Identify which cell holds the provided text, then report its [X, Y] central coordinate. 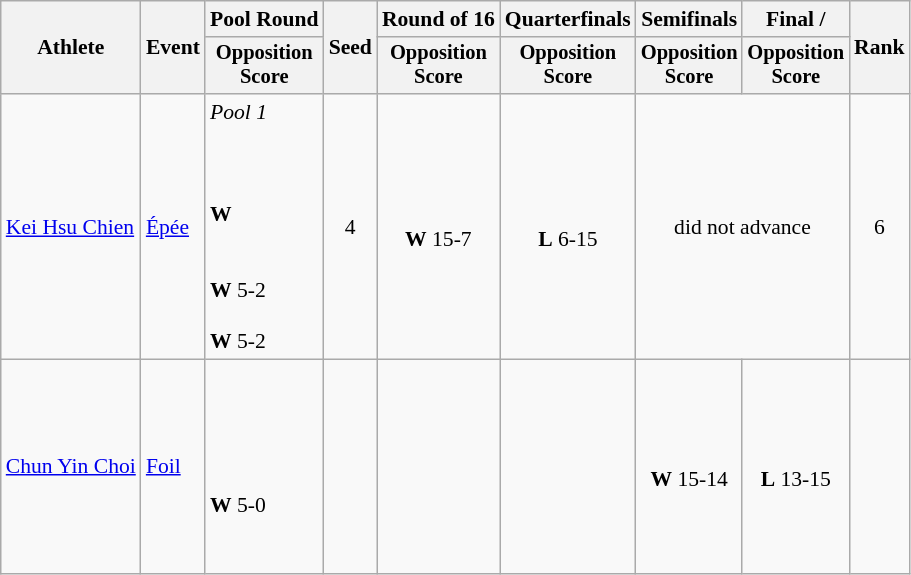
Event [173, 48]
Pool Round [264, 19]
Athlete [71, 48]
4 [350, 226]
Final / [796, 19]
Pool 1W W 5-2W 5-2 [264, 226]
Semifinals [690, 19]
L 6-15 [568, 226]
did not advance [742, 226]
Quarterfinals [568, 19]
L 13-15 [796, 467]
W 5-0 [264, 467]
Épée [173, 226]
W 15-7 [438, 226]
Round of 16 [438, 19]
6 [880, 226]
Seed [350, 48]
W 15-14 [690, 467]
Rank [880, 48]
Chun Yin Choi [71, 467]
Kei Hsu Chien [71, 226]
Foil [173, 467]
